From the cell containing the given text, extract its center point as [X, Y] coordinate. 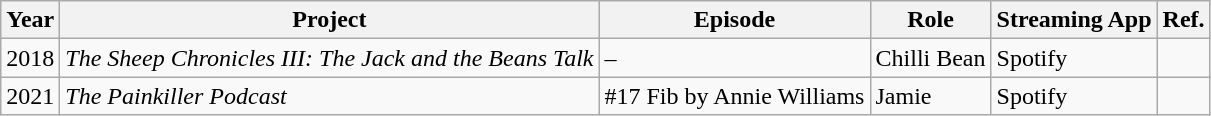
Year [30, 20]
The Sheep Chronicles III: The Jack and the Beans Talk [330, 58]
Ref. [1184, 20]
2018 [30, 58]
Episode [734, 20]
Streaming App [1074, 20]
Chilli Bean [930, 58]
– [734, 58]
Role [930, 20]
#17 Fib by Annie Williams [734, 96]
The Painkiller Podcast [330, 96]
Project [330, 20]
Jamie [930, 96]
2021 [30, 96]
